Determine the [x, y] coordinate at the center of the cell enclosing the given text.  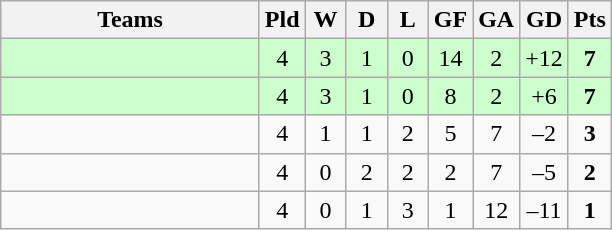
GA [496, 20]
Teams [130, 20]
Pts [590, 20]
14 [450, 58]
D [366, 20]
8 [450, 96]
–11 [544, 210]
5 [450, 134]
Pld [282, 20]
+6 [544, 96]
L [408, 20]
W [326, 20]
–2 [544, 134]
GF [450, 20]
GD [544, 20]
12 [496, 210]
–5 [544, 172]
+12 [544, 58]
